From the cell containing the given text, extract its center point as (x, y) coordinate. 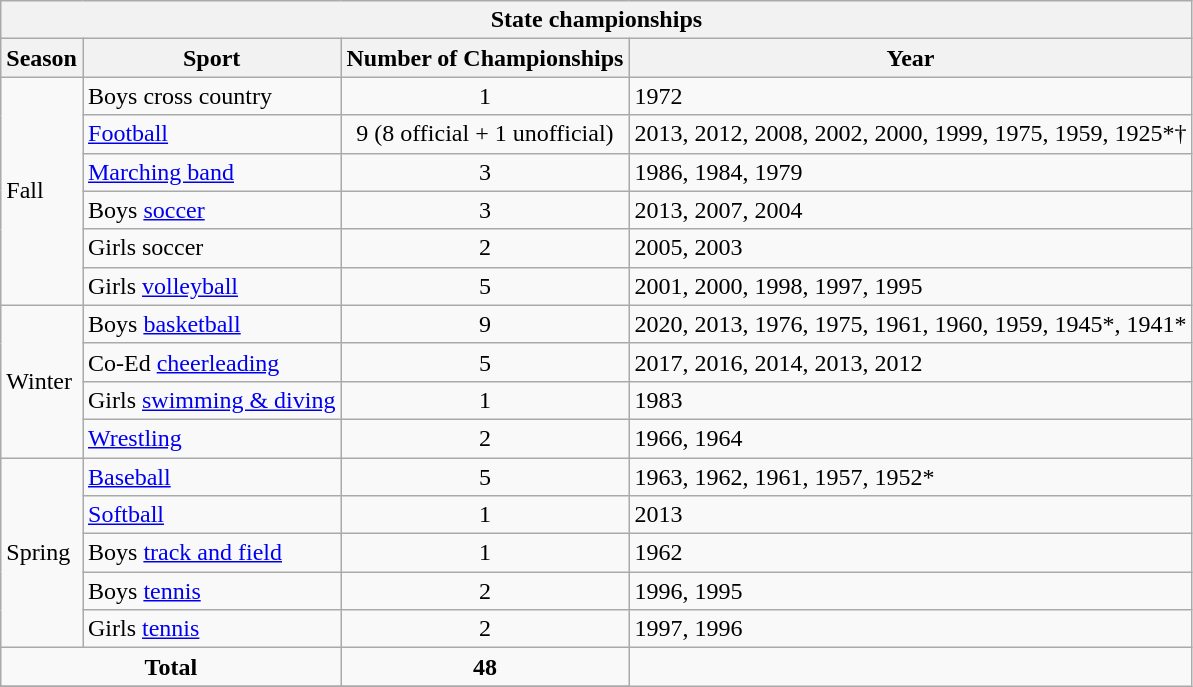
Spring (42, 553)
Number of Championships (485, 58)
2013, 2007, 2004 (910, 210)
Softball (211, 515)
Girls tennis (211, 629)
1983 (910, 400)
1966, 1964 (910, 438)
Boys track and field (211, 553)
Winter (42, 381)
Boys tennis (211, 591)
1963, 1962, 1961, 1957, 1952* (910, 477)
2017, 2016, 2014, 2013, 2012 (910, 362)
Marching band (211, 172)
9 (485, 324)
1996, 1995 (910, 591)
Co-Ed cheerleading (211, 362)
Total (171, 667)
Baseball (211, 477)
Sport (211, 58)
1997, 1996 (910, 629)
Girls volleyball (211, 286)
2020, 2013, 1976, 1975, 1961, 1960, 1959, 1945*, 1941* (910, 324)
Boys basketball (211, 324)
Fall (42, 191)
State championships (596, 20)
Girls soccer (211, 248)
2013, 2012, 2008, 2002, 2000, 1999, 1975, 1959, 1925*† (910, 134)
48 (485, 667)
Season (42, 58)
Year (910, 58)
1972 (910, 96)
1986, 1984, 1979 (910, 172)
2013 (910, 515)
Girls swimming & diving (211, 400)
9 (8 official + 1 unofficial) (485, 134)
Football (211, 134)
1962 (910, 553)
Boys soccer (211, 210)
2001, 2000, 1998, 1997, 1995 (910, 286)
Wrestling (211, 438)
2005, 2003 (910, 248)
Boys cross country (211, 96)
